Output the [x, y] coordinate of the center of the cell containing the given text.  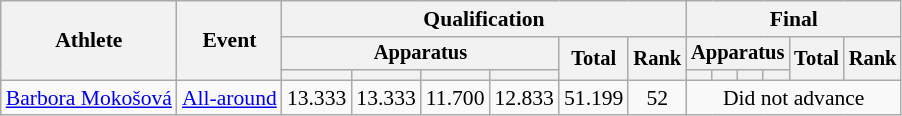
51.199 [594, 98]
Qualification [484, 19]
Athlete [89, 40]
Event [230, 40]
Barbora Mokošová [89, 98]
Did not advance [794, 98]
Final [794, 19]
11.700 [456, 98]
52 [657, 98]
12.833 [524, 98]
All-around [230, 98]
